From the cell containing the given text, extract its center point as (X, Y) coordinate. 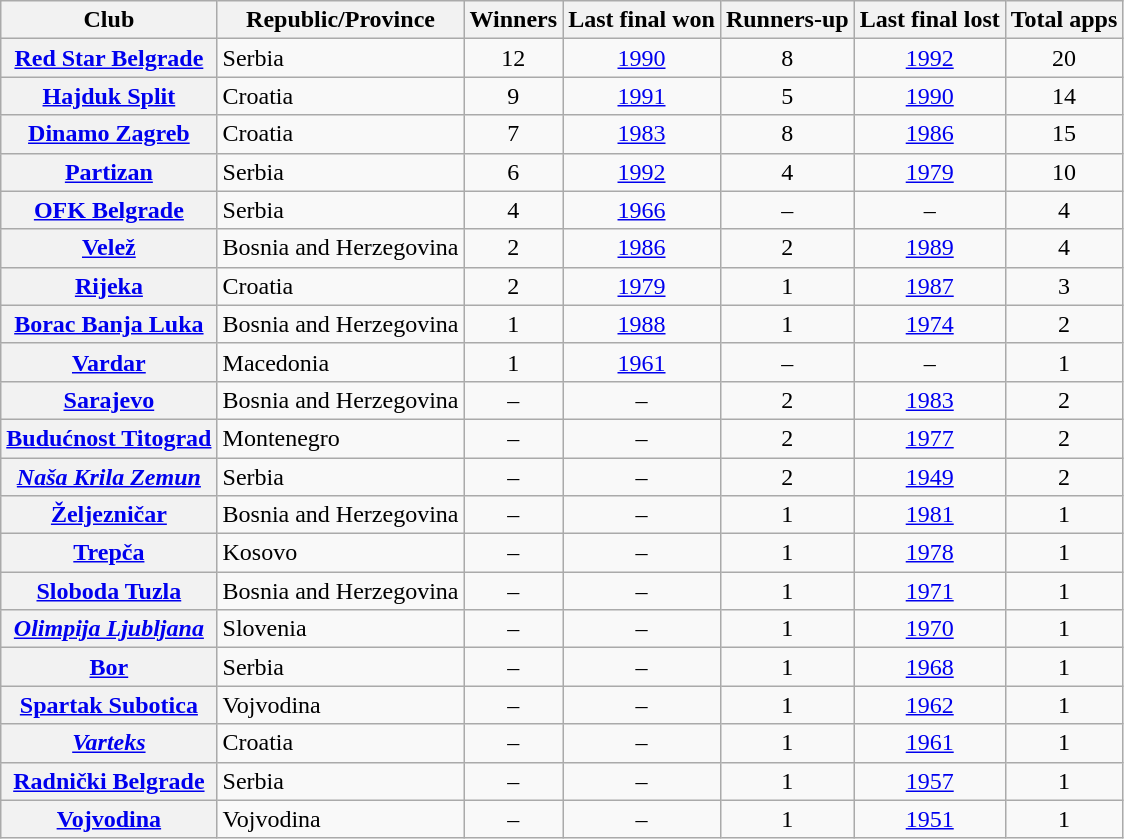
1977 (930, 438)
Sarajevo (109, 400)
9 (514, 96)
Vardar (109, 362)
1991 (642, 96)
Budućnost Titograd (109, 438)
Bor (109, 667)
Velež (109, 248)
7 (514, 134)
Olimpija Ljubljana (109, 629)
1971 (930, 591)
5 (787, 96)
Trepča (109, 553)
Varteks (109, 743)
1968 (930, 667)
Spartak Subotica (109, 705)
1970 (930, 629)
Hajduk Split (109, 96)
1981 (930, 515)
Sloboda Tuzla (109, 591)
1987 (930, 286)
1988 (642, 324)
1957 (930, 781)
Last final lost (930, 20)
Željezničar (109, 515)
14 (1064, 96)
Naša Krila Zemun (109, 477)
OFK Belgrade (109, 210)
Rijeka (109, 286)
Montenegro (340, 438)
1978 (930, 553)
1974 (930, 324)
Total apps (1064, 20)
20 (1064, 58)
Club (109, 20)
6 (514, 172)
Radnički Belgrade (109, 781)
Winners (514, 20)
12 (514, 58)
Dinamo Zagreb (109, 134)
1962 (930, 705)
Last final won (642, 20)
1951 (930, 819)
Runners-up (787, 20)
15 (1064, 134)
1966 (642, 210)
Republic/Province (340, 20)
3 (1064, 286)
Slovenia (340, 629)
1989 (930, 248)
Red Star Belgrade (109, 58)
Borac Banja Luka (109, 324)
1949 (930, 477)
Macedonia (340, 362)
10 (1064, 172)
Partizan (109, 172)
Kosovo (340, 553)
